Pinpoint the cell where the given text exists, returning its [x, y] midpoint coordinate. 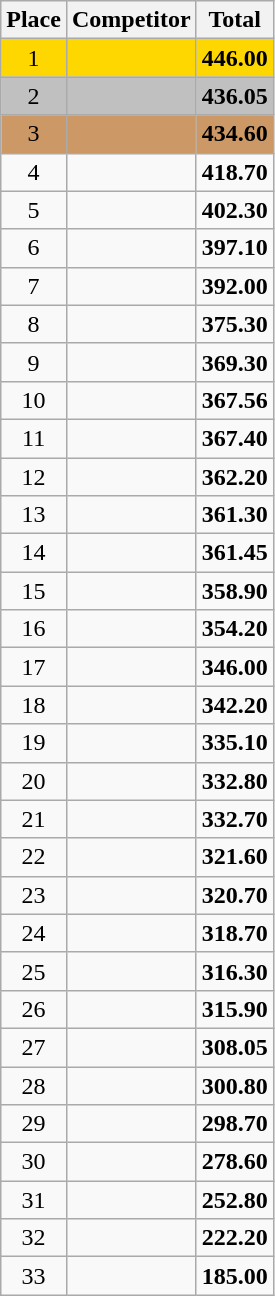
332.70 [234, 819]
29 [34, 1124]
16 [34, 629]
12 [34, 477]
316.30 [234, 971]
335.10 [234, 743]
308.05 [234, 1047]
15 [34, 591]
354.20 [234, 629]
402.30 [234, 210]
28 [34, 1085]
21 [34, 819]
252.80 [234, 1200]
418.70 [234, 172]
346.00 [234, 667]
367.40 [234, 438]
185.00 [234, 1276]
397.10 [234, 248]
342.20 [234, 705]
25 [34, 971]
33 [34, 1276]
18 [34, 705]
321.60 [234, 857]
315.90 [234, 1009]
24 [34, 933]
27 [34, 1047]
5 [34, 210]
7 [34, 286]
361.45 [234, 553]
Place [34, 20]
Total [234, 20]
375.30 [234, 324]
367.56 [234, 400]
320.70 [234, 895]
300.80 [234, 1085]
20 [34, 781]
358.90 [234, 591]
362.20 [234, 477]
4 [34, 172]
332.80 [234, 781]
434.60 [234, 134]
22 [34, 857]
19 [34, 743]
9 [34, 362]
13 [34, 515]
10 [34, 400]
6 [34, 248]
32 [34, 1238]
436.05 [234, 96]
361.30 [234, 515]
30 [34, 1162]
Competitor [131, 20]
446.00 [234, 58]
3 [34, 134]
278.60 [234, 1162]
1 [34, 58]
298.70 [234, 1124]
222.20 [234, 1238]
31 [34, 1200]
26 [34, 1009]
11 [34, 438]
8 [34, 324]
23 [34, 895]
14 [34, 553]
392.00 [234, 286]
2 [34, 96]
318.70 [234, 933]
17 [34, 667]
369.30 [234, 362]
